Identify which cell holds the provided text, then report its [x, y] central coordinate. 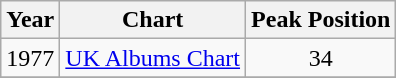
34 [321, 58]
Peak Position [321, 20]
Year [30, 20]
1977 [30, 58]
UK Albums Chart [153, 58]
Chart [153, 20]
